Scan for the cell matching the given text and deliver its [x, y] coordinate at center. 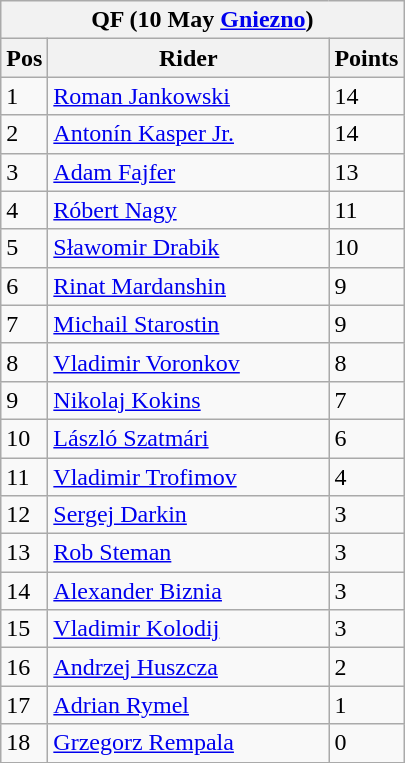
16 [24, 667]
Adam Fajfer [188, 172]
László Szatmári [188, 438]
Sławomir Drabik [188, 248]
Vladimir Trofimov [188, 477]
0 [366, 743]
Andrzej Huszcza [188, 667]
Rob Steman [188, 553]
5 [24, 248]
Vladimir Kolodij [188, 629]
Adrian Rymel [188, 705]
Alexander Biznia [188, 591]
Sergej Darkin [188, 515]
18 [24, 743]
17 [24, 705]
QF (10 May Gniezno) [202, 20]
Grzegorz Rempala [188, 743]
Michail Starostin [188, 324]
Roman Jankowski [188, 96]
Antonín Kasper Jr. [188, 134]
Pos [24, 58]
15 [24, 629]
Points [366, 58]
Nikolaj Kokins [188, 400]
Rinat Mardanshin [188, 286]
Vladimir Voronkov [188, 362]
Rider [188, 58]
12 [24, 515]
Róbert Nagy [188, 210]
